Pinpoint the cell where the given text exists, returning its (x, y) midpoint coordinate. 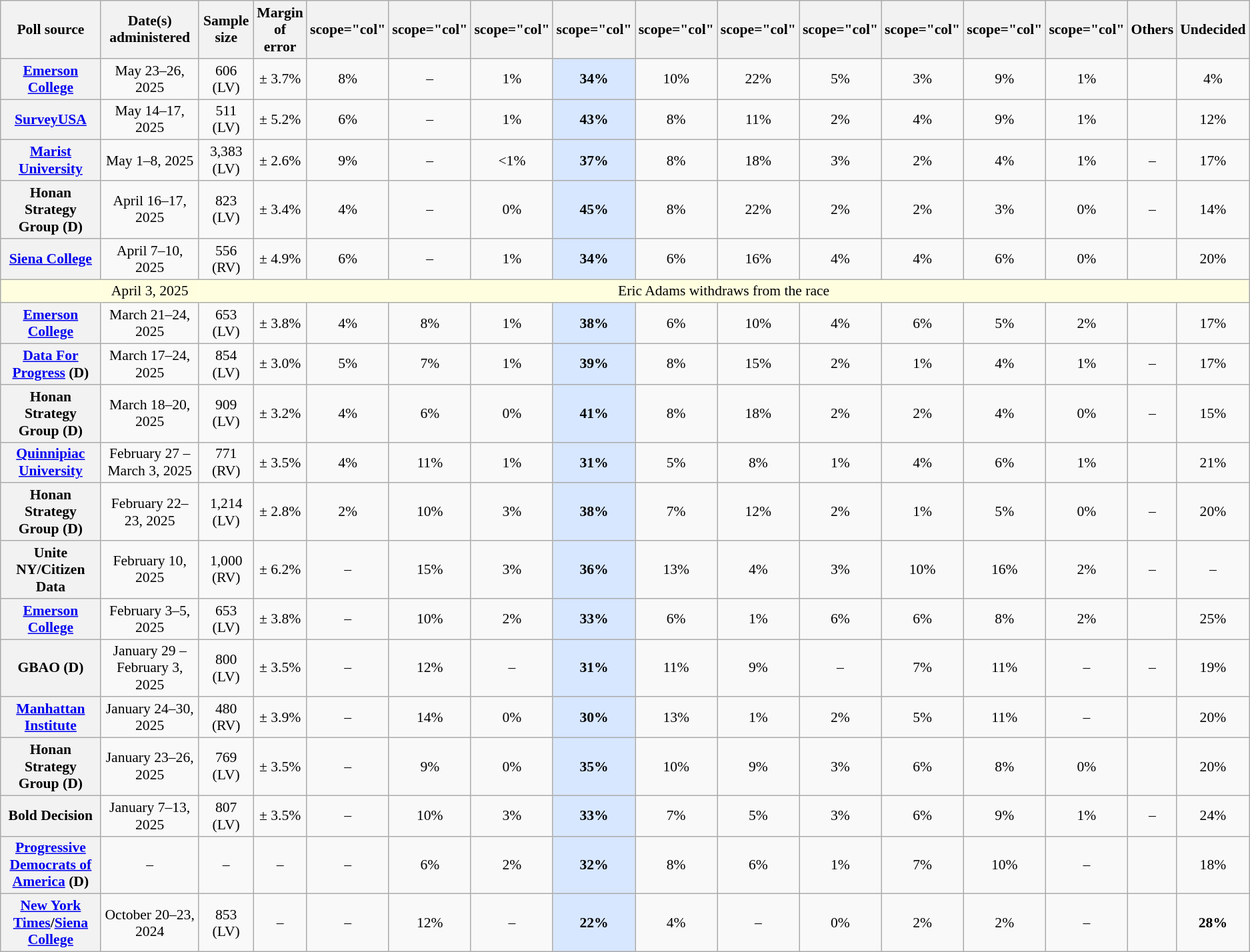
January 7–13, 2025 (149, 816)
36% (593, 569)
Manhattan Institute (51, 717)
Marginof error (280, 29)
30% (593, 717)
March 21–24, 2025 (149, 324)
± 3.9% (280, 717)
January 29 – February 3, 2025 (149, 668)
January 23–26, 2025 (149, 767)
807 (LV) (226, 816)
25% (1213, 619)
April 16–17, 2025 (149, 209)
Samplesize (226, 29)
February 3–5, 2025 (149, 619)
March 18–20, 2025 (149, 413)
± 5.2% (280, 120)
March 17–24, 2025 (149, 364)
± 2.6% (280, 160)
28% (1213, 923)
1,214 (LV) (226, 512)
± 2.8% (280, 512)
April 3, 2025 (149, 291)
41% (593, 413)
Others (1152, 29)
Siena College (51, 259)
May 14–17, 2025 (149, 120)
853 (LV) (226, 923)
37% (593, 160)
556 (RV) (226, 259)
909 (LV) (226, 413)
Date(s)administered (149, 29)
GBAO (D) (51, 668)
April 7–10, 2025 (149, 259)
Poll source (51, 29)
800 (LV) (226, 668)
823 (LV) (226, 209)
February 27 – March 3, 2025 (149, 463)
Quinnipiac University (51, 463)
39% (593, 364)
Progressive Democrats of America (D) (51, 865)
February 10, 2025 (149, 569)
854 (LV) (226, 364)
771 (RV) (226, 463)
Data For Progress (D) (51, 364)
± 3.7% (280, 79)
± 3.2% (280, 413)
1,000 (RV) (226, 569)
24% (1213, 816)
480 (RV) (226, 717)
35% (593, 767)
Undecided (1213, 29)
Unite NY/Citizen Data (51, 569)
± 3.0% (280, 364)
32% (593, 865)
45% (593, 209)
19% (1213, 668)
± 3.4% (280, 209)
May 23–26, 2025 (149, 79)
Marist University (51, 160)
January 24–30, 2025 (149, 717)
± 4.9% (280, 259)
21% (1213, 463)
New York Times/Siena College (51, 923)
769 (LV) (226, 767)
511 (LV) (226, 120)
Eric Adams withdraws from the race (724, 291)
43% (593, 120)
Bold Decision (51, 816)
October 20–23, 2024 (149, 923)
3,383 (LV) (226, 160)
<1% (512, 160)
SurveyUSA (51, 120)
606 (LV) (226, 79)
May 1–8, 2025 (149, 160)
February 22–23, 2025 (149, 512)
± 6.2% (280, 569)
